For the text-containing cell, return its midpoint in [X, Y] coordinate format. 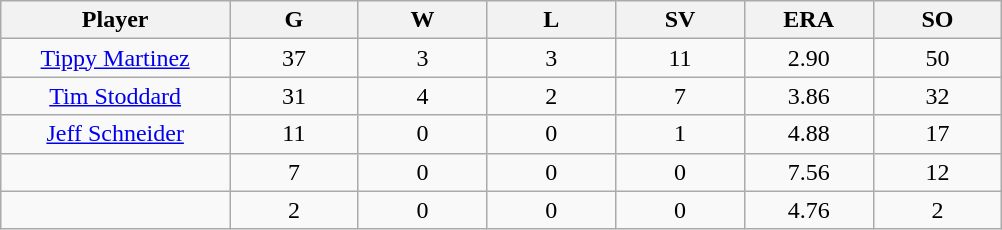
SO [938, 20]
4 [422, 96]
50 [938, 58]
17 [938, 134]
4.88 [808, 134]
Tippy Martinez [116, 58]
31 [294, 96]
Jeff Schneider [116, 134]
4.76 [808, 210]
W [422, 20]
37 [294, 58]
3.86 [808, 96]
1 [680, 134]
G [294, 20]
32 [938, 96]
2.90 [808, 58]
Player [116, 20]
L [552, 20]
ERA [808, 20]
7.56 [808, 172]
12 [938, 172]
SV [680, 20]
Tim Stoddard [116, 96]
